Search for the cell housing the specified text and yield its [x, y] center coordinate. 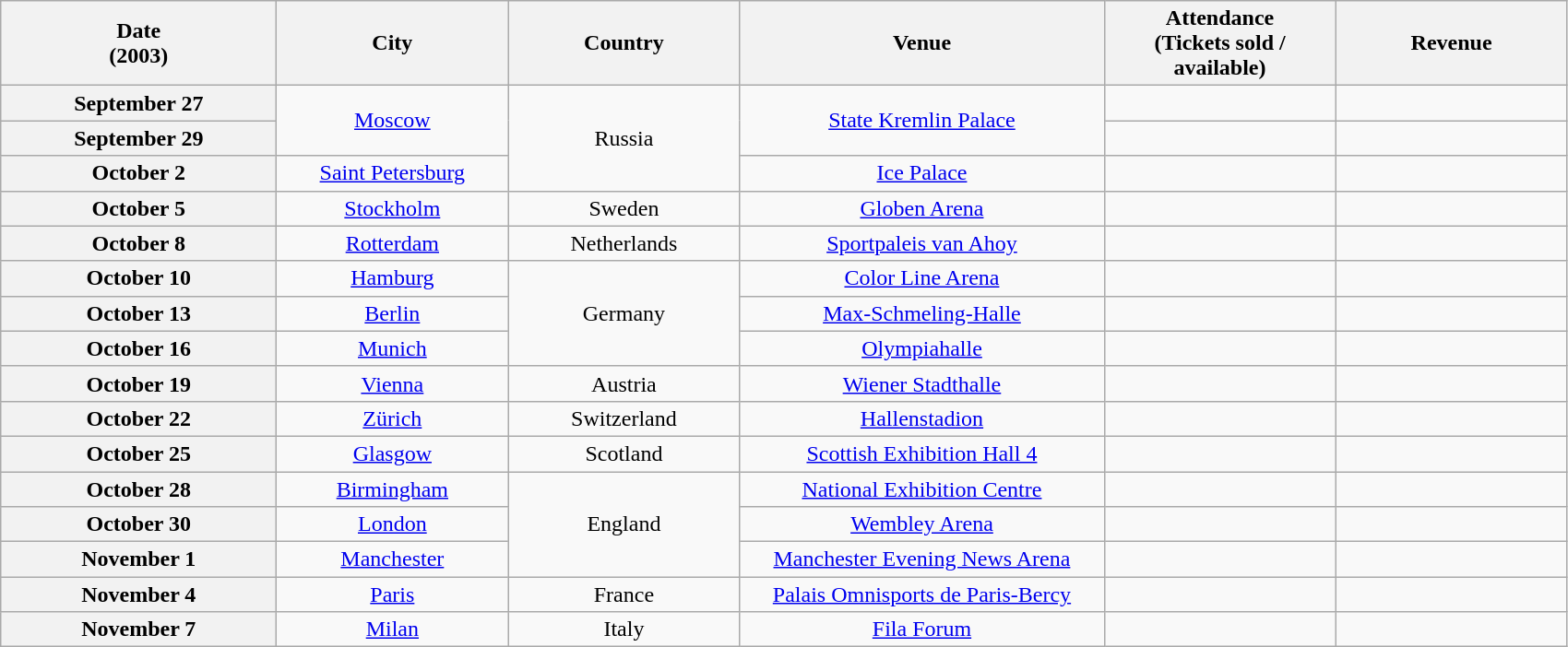
National Exhibition Centre [922, 489]
Stockholm [393, 208]
Vienna [393, 383]
France [624, 594]
Palais Omnisports de Paris-Bercy [922, 594]
September 27 [138, 103]
Saint Petersburg [393, 173]
Scottish Exhibition Hall 4 [922, 453]
Hallenstadion [922, 418]
Olympiahalle [922, 348]
Manchester Evening News Arena [922, 559]
State Kremlin Palace [922, 121]
Milan [393, 629]
October 10 [138, 278]
October 13 [138, 313]
Sweden [624, 208]
Attendance (Tickets sold / available) [1219, 43]
Italy [624, 629]
September 29 [138, 138]
Germany [624, 313]
October 16 [138, 348]
Zürich [393, 418]
London [393, 524]
Birmingham [393, 489]
October 25 [138, 453]
Ice Palace [922, 173]
Berlin [393, 313]
Russia [624, 138]
Glasgow [393, 453]
Sportpaleis van Ahoy [922, 243]
Revenue [1452, 43]
Wiener Stadthalle [922, 383]
Color Line Arena [922, 278]
October 5 [138, 208]
November 7 [138, 629]
City [393, 43]
Scotland [624, 453]
October 30 [138, 524]
Max-Schmeling-Halle [922, 313]
October 2 [138, 173]
October 19 [138, 383]
Munich [393, 348]
October 8 [138, 243]
Switzerland [624, 418]
Paris [393, 594]
Date(2003) [138, 43]
Hamburg [393, 278]
Fila Forum [922, 629]
England [624, 524]
Austria [624, 383]
Country [624, 43]
Venue [922, 43]
Rotterdam [393, 243]
November 1 [138, 559]
October 28 [138, 489]
Moscow [393, 121]
Netherlands [624, 243]
October 22 [138, 418]
November 4 [138, 594]
Manchester [393, 559]
Wembley Arena [922, 524]
Globen Arena [922, 208]
